Capture the cell that displays the provided text and extract its (x, y) central coordinate. 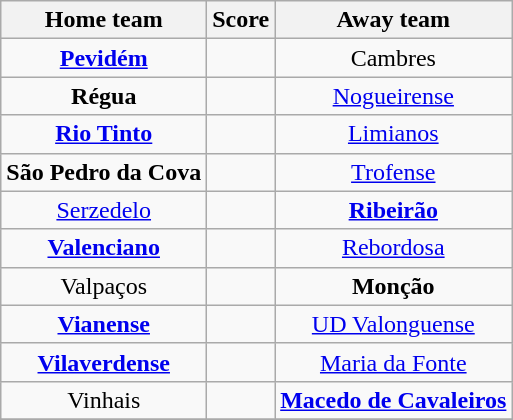
Macedo de Cavaleiros (394, 400)
Monção (394, 286)
Serzedelo (104, 210)
Régua (104, 96)
Vilaverdense (104, 362)
Valenciano (104, 248)
Nogueirense (394, 96)
Rebordosa (394, 248)
Rio Tinto (104, 134)
UD Valonguense (394, 324)
São Pedro da Cova (104, 172)
Trofense (394, 172)
Vinhais (104, 400)
Limianos (394, 134)
Pevidém (104, 58)
Away team (394, 20)
Cambres (394, 58)
Score (241, 20)
Ribeirão (394, 210)
Maria da Fonte (394, 362)
Home team (104, 20)
Valpaços (104, 286)
Vianense (104, 324)
